Return the (x, y) coordinate for the center point of the cell that contains the specified text.  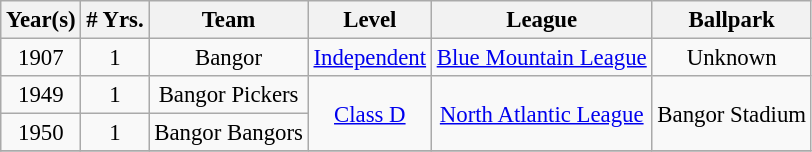
Unknown (732, 58)
League (542, 20)
Bangor Pickers (228, 95)
Bangor (228, 58)
Independent (370, 58)
# Yrs. (115, 20)
1907 (41, 58)
Bangor Bangors (228, 133)
Level (370, 20)
Class D (370, 114)
Team (228, 20)
Ballpark (732, 20)
1950 (41, 133)
Year(s) (41, 20)
Bangor Stadium (732, 114)
1949 (41, 95)
North Atlantic League (542, 114)
Blue Mountain League (542, 58)
